Output the (X, Y) coordinate of the center of the cell containing the given text.  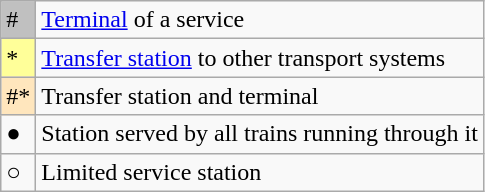
● (18, 134)
Transfer station and terminal (260, 96)
# (18, 20)
* (18, 58)
#* (18, 96)
Transfer station to other transport systems (260, 58)
Station served by all trains running through it (260, 134)
○ (18, 172)
Terminal of a service (260, 20)
Limited service station (260, 172)
